Extract the [X, Y] coordinate from the center of the cell holding the provided text.  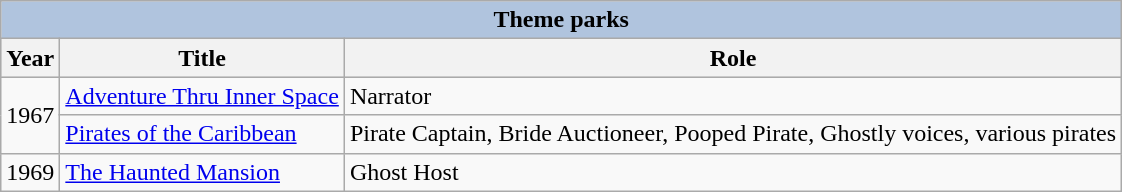
Pirates of the Caribbean [202, 134]
Pirate Captain, Bride Auctioneer, Pooped Pirate, Ghostly voices, various pirates [732, 134]
Adventure Thru Inner Space [202, 96]
1969 [30, 172]
Theme parks [562, 20]
1967 [30, 115]
Title [202, 58]
Year [30, 58]
Role [732, 58]
The Haunted Mansion [202, 172]
Ghost Host [732, 172]
Narrator [732, 96]
